Scan for the cell matching the given text and deliver its (x, y) coordinate at center. 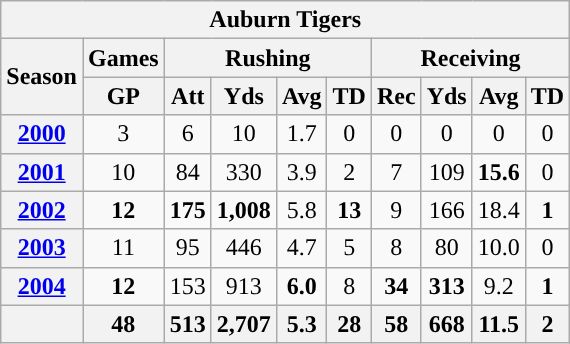
Receiving (470, 58)
166 (446, 210)
2001 (42, 172)
Rushing (268, 58)
153 (188, 286)
Att (188, 96)
5.8 (302, 210)
2004 (42, 286)
9.2 (498, 286)
Auburn Tigers (286, 20)
3.9 (302, 172)
2003 (42, 248)
6 (188, 134)
11 (123, 248)
4.7 (302, 248)
28 (349, 324)
5.3 (302, 324)
10.0 (498, 248)
330 (244, 172)
6.0 (302, 286)
1.7 (302, 134)
668 (446, 324)
3 (123, 134)
2,707 (244, 324)
109 (446, 172)
15.6 (498, 172)
Season (42, 77)
18.4 (498, 210)
Rec (396, 96)
34 (396, 286)
446 (244, 248)
48 (123, 324)
2000 (42, 134)
Games (123, 58)
80 (446, 248)
313 (446, 286)
95 (188, 248)
5 (349, 248)
9 (396, 210)
84 (188, 172)
11.5 (498, 324)
58 (396, 324)
513 (188, 324)
7 (396, 172)
913 (244, 286)
13 (349, 210)
GP (123, 96)
175 (188, 210)
2002 (42, 210)
1,008 (244, 210)
